For the text-containing cell, return its midpoint in (X, Y) coordinate format. 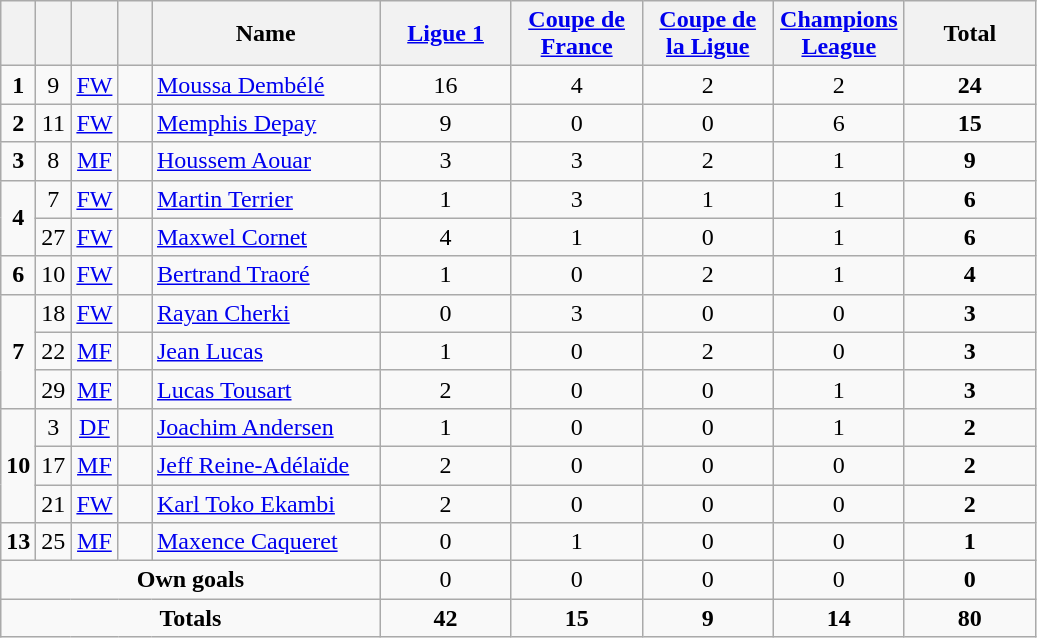
Total (970, 34)
42 (446, 618)
8 (54, 161)
DF (94, 427)
13 (18, 542)
Coupe de France (576, 34)
Own goals (190, 580)
29 (54, 389)
Houssem Aouar (266, 161)
Name (266, 34)
17 (54, 465)
Joachim Andersen (266, 427)
Karl Toko Ekambi (266, 503)
21 (54, 503)
16 (446, 85)
Totals (190, 618)
Maxwel Cornet (266, 237)
18 (54, 313)
14 (838, 618)
11 (54, 123)
Champions League (838, 34)
24 (970, 85)
Moussa Dembélé (266, 85)
Jean Lucas (266, 351)
80 (970, 618)
22 (54, 351)
Maxence Caqueret (266, 542)
Memphis Depay (266, 123)
Jeff Reine-Adélaïde (266, 465)
Bertrand Traoré (266, 275)
Ligue 1 (446, 34)
Coupe de la Ligue (708, 34)
Rayan Cherki (266, 313)
Martin Terrier (266, 199)
27 (54, 237)
Lucas Tousart (266, 389)
25 (54, 542)
